Pinpoint the cell where the given text exists, returning its [x, y] midpoint coordinate. 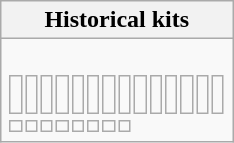
Historical kits [117, 20]
